Capture the cell that displays the provided text and extract its [X, Y] central coordinate. 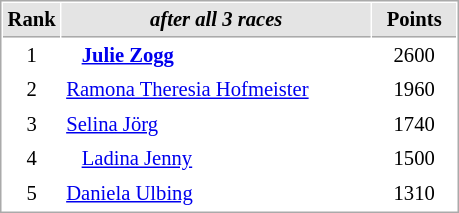
Ladina Jenny [216, 158]
1740 [414, 124]
3 [32, 124]
Ramona Theresia Hofmeister [216, 90]
Selina Jörg [216, 124]
2 [32, 90]
4 [32, 158]
Points [414, 20]
1500 [414, 158]
1960 [414, 90]
after all 3 races [216, 20]
Julie Zogg [216, 56]
1 [32, 56]
Daniela Ulbing [216, 194]
5 [32, 194]
Rank [32, 20]
2600 [414, 56]
1310 [414, 194]
